Return the (x, y) coordinate for the center point of the cell that contains the specified text.  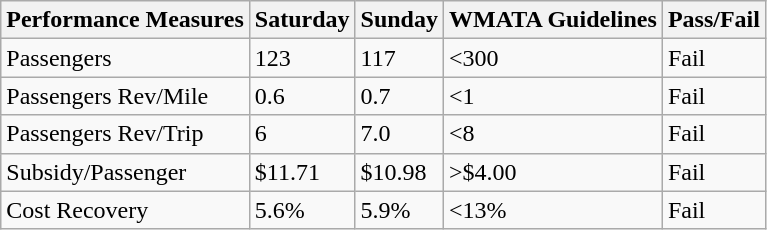
WMATA Guidelines (552, 20)
5.9% (399, 210)
0.7 (399, 96)
Sunday (399, 20)
$10.98 (399, 172)
123 (302, 58)
117 (399, 58)
Passengers Rev/Trip (126, 134)
Passengers Rev/Mile (126, 96)
<300 (552, 58)
5.6% (302, 210)
0.6 (302, 96)
Subsidy/Passenger (126, 172)
7.0 (399, 134)
Saturday (302, 20)
<1 (552, 96)
Performance Measures (126, 20)
<8 (552, 134)
6 (302, 134)
>$4.00 (552, 172)
Passengers (126, 58)
Pass/Fail (714, 20)
<13% (552, 210)
$11.71 (302, 172)
Cost Recovery (126, 210)
